Output the [x, y] coordinate of the center of the cell containing the given text.  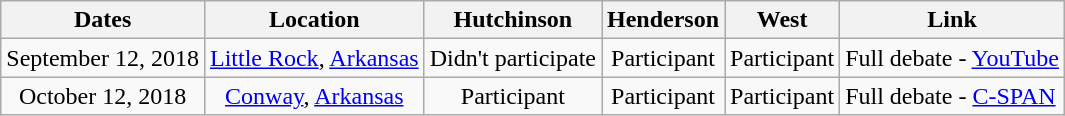
Location [314, 20]
Henderson [664, 20]
Hutchinson [512, 20]
Link [952, 20]
Conway, Arkansas [314, 96]
October 12, 2018 [103, 96]
Dates [103, 20]
West [782, 20]
Didn't participate [512, 58]
Little Rock, Arkansas [314, 58]
September 12, 2018 [103, 58]
Full debate - C-SPAN [952, 96]
Full debate - YouTube [952, 58]
